Determine the (X, Y) coordinate at the center of the cell enclosing the given text.  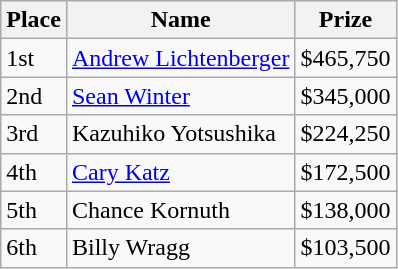
Chance Kornuth (180, 210)
Prize (346, 20)
$172,500 (346, 172)
Andrew Lichtenberger (180, 58)
$103,500 (346, 248)
4th (34, 172)
5th (34, 210)
Name (180, 20)
Sean Winter (180, 96)
3rd (34, 134)
Place (34, 20)
$345,000 (346, 96)
$465,750 (346, 58)
$224,250 (346, 134)
Cary Katz (180, 172)
$138,000 (346, 210)
Billy Wragg (180, 248)
6th (34, 248)
1st (34, 58)
Kazuhiko Yotsushika (180, 134)
2nd (34, 96)
